Extract the [X, Y] coordinate from the center of the cell holding the provided text.  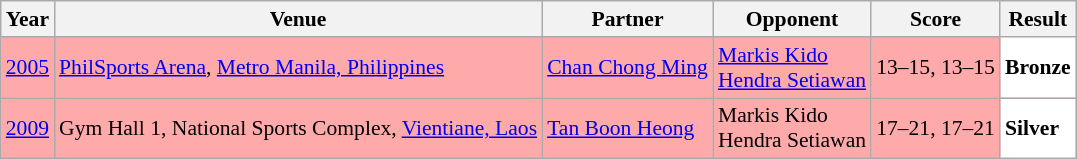
Chan Chong Ming [628, 68]
Result [1038, 19]
Gym Hall 1, National Sports Complex, Vientiane, Laos [298, 128]
Tan Boon Heong [628, 128]
Opponent [792, 19]
17–21, 17–21 [936, 128]
Bronze [1038, 68]
Venue [298, 19]
13–15, 13–15 [936, 68]
Partner [628, 19]
Silver [1038, 128]
Score [936, 19]
2009 [28, 128]
PhilSports Arena, Metro Manila, Philippines [298, 68]
Year [28, 19]
2005 [28, 68]
